Capture the cell that displays the provided text and extract its [x, y] central coordinate. 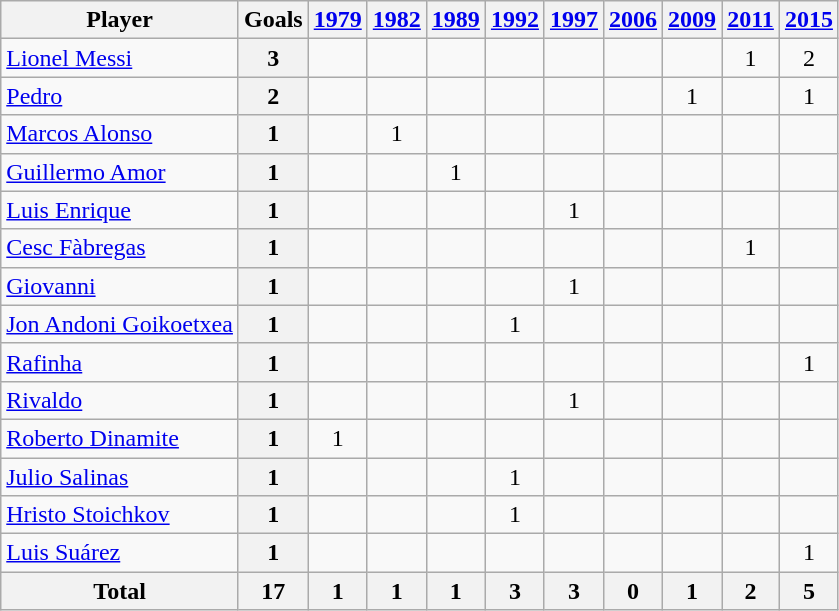
2006 [634, 20]
2009 [692, 20]
1997 [574, 20]
Giovanni [120, 286]
Jon Andoni Goikoetxea [120, 324]
Pedro [120, 96]
Roberto Dinamite [120, 438]
5 [808, 591]
2015 [808, 20]
1982 [396, 20]
Luis Enrique [120, 210]
Julio Salinas [120, 477]
Player [120, 20]
Marcos Alonso [120, 134]
Rivaldo [120, 400]
17 [273, 591]
Luis Suárez [120, 553]
Rafinha [120, 362]
1992 [514, 20]
1979 [338, 20]
2011 [751, 20]
0 [634, 591]
Cesc Fàbregas [120, 248]
Lionel Messi [120, 58]
1989 [456, 20]
Hristo Stoichkov [120, 515]
Goals [273, 20]
Total [120, 591]
Guillermo Amor [120, 172]
